Extract the (x, y) coordinate from the center of the cell holding the provided text.  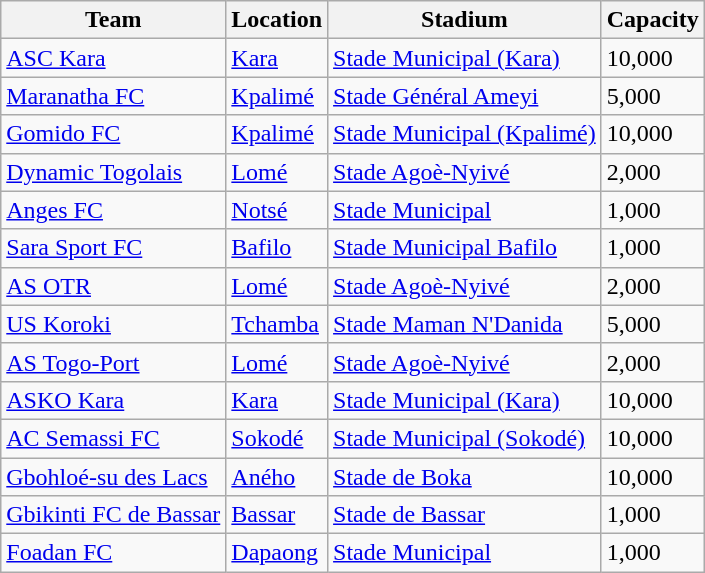
Aného (277, 477)
Tchamba (277, 324)
Maranatha FC (114, 96)
Stade Municipal (Kpalimé) (465, 134)
Bafilo (277, 248)
Capacity (652, 20)
Bassar (277, 515)
Gomido FC (114, 134)
Stade Municipal (Sokodé) (465, 438)
Stade Maman N'Danida (465, 324)
AS Togo-Port (114, 362)
Notsé (277, 210)
AS OTR (114, 286)
Stade de Boka (465, 477)
Gbikinti FC de Bassar (114, 515)
Foadan FC (114, 553)
Dynamic Togolais (114, 172)
ASC Kara (114, 58)
Location (277, 20)
Dapaong (277, 553)
Anges FC (114, 210)
ASKO Kara (114, 400)
Sokodé (277, 438)
Stade de Bassar (465, 515)
AC Semassi FC (114, 438)
Stade Municipal Bafilo (465, 248)
Team (114, 20)
Gbohloé-su des Lacs (114, 477)
US Koroki (114, 324)
Sara Sport FC (114, 248)
Stade Général Ameyi (465, 96)
Stadium (465, 20)
